Scan for the cell matching the given text and deliver its (x, y) coordinate at center. 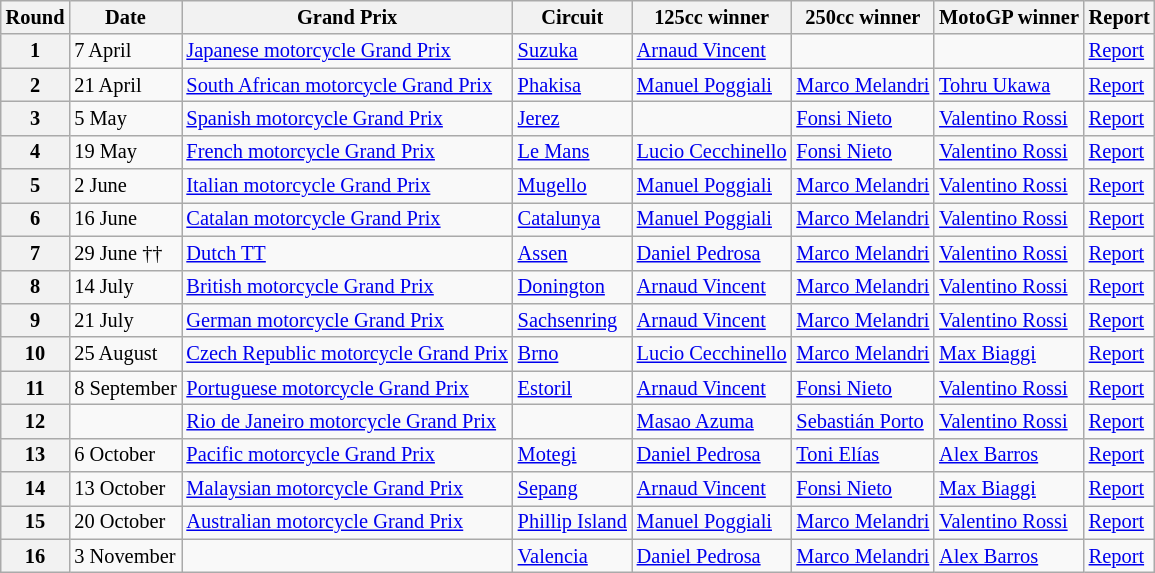
1 (36, 51)
Pacific motorcycle Grand Prix (348, 455)
Motegi (572, 455)
British motorcycle Grand Prix (348, 287)
South African motorcycle Grand Prix (348, 85)
Sachsenring (572, 320)
2 June (125, 186)
Valencia (572, 556)
Australian motorcycle Grand Prix (348, 522)
8 (36, 287)
250cc winner (862, 17)
MotoGP winner (1009, 17)
French motorcycle Grand Prix (348, 152)
11 (36, 388)
Dutch TT (348, 253)
Le Mans (572, 152)
Brno (572, 354)
13 (36, 455)
21 July (125, 320)
Jerez (572, 118)
16 (36, 556)
19 May (125, 152)
Czech Republic motorcycle Grand Prix (348, 354)
Circuit (572, 17)
Date (125, 17)
Sepang (572, 489)
20 October (125, 522)
Portuguese motorcycle Grand Prix (348, 388)
Assen (572, 253)
Donington (572, 287)
Catalunya (572, 219)
Spanish motorcycle Grand Prix (348, 118)
Toni Elías (862, 455)
6 (36, 219)
Catalan motorcycle Grand Prix (348, 219)
6 October (125, 455)
7 (36, 253)
Italian motorcycle Grand Prix (348, 186)
Malaysian motorcycle Grand Prix (348, 489)
Round (36, 17)
13 October (125, 489)
5 (36, 186)
Suzuka (572, 51)
Tohru Ukawa (1009, 85)
Phakisa (572, 85)
Mugello (572, 186)
Rio de Janeiro motorcycle Grand Prix (348, 421)
3 November (125, 556)
25 August (125, 354)
Grand Prix (348, 17)
Japanese motorcycle Grand Prix (348, 51)
16 June (125, 219)
Estoril (572, 388)
7 April (125, 51)
29 June †† (125, 253)
3 (36, 118)
125cc winner (712, 17)
4 (36, 152)
9 (36, 320)
14 (36, 489)
14 July (125, 287)
15 (36, 522)
10 (36, 354)
5 May (125, 118)
2 (36, 85)
Phillip Island (572, 522)
German motorcycle Grand Prix (348, 320)
21 April (125, 85)
12 (36, 421)
Sebastián Porto (862, 421)
8 September (125, 388)
Masao Azuma (712, 421)
